Locate the cell with the specified text and output its (x, y) center coordinate. 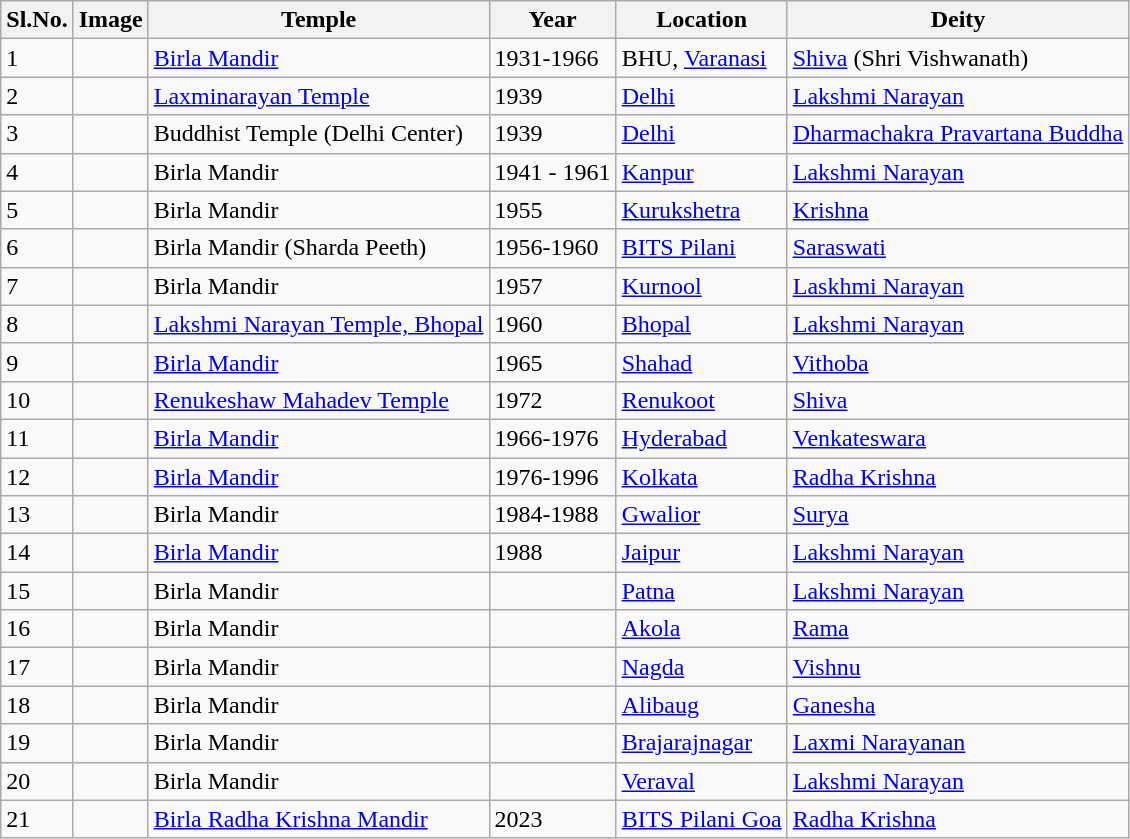
1956-1960 (552, 248)
17 (37, 667)
1 (37, 58)
9 (37, 362)
Vishnu (958, 667)
Saraswati (958, 248)
BHU, Varanasi (702, 58)
14 (37, 553)
Shiva (958, 400)
1988 (552, 553)
1972 (552, 400)
Shiva (Shri Vishwanath) (958, 58)
Birla Radha Krishna Mandir (318, 819)
Image (110, 20)
Gwalior (702, 515)
Rama (958, 629)
Brajarajnagar (702, 743)
1976-1996 (552, 477)
16 (37, 629)
15 (37, 591)
Krishna (958, 210)
Sl.No. (37, 20)
Dharmachakra Pravartana Buddha (958, 134)
12 (37, 477)
1931-1966 (552, 58)
Veraval (702, 781)
Laxmi Narayanan (958, 743)
Year (552, 20)
2 (37, 96)
20 (37, 781)
1955 (552, 210)
6 (37, 248)
10 (37, 400)
1984-1988 (552, 515)
13 (37, 515)
Renukeshaw Mahadev Temple (318, 400)
5 (37, 210)
Vithoba (958, 362)
Kolkata (702, 477)
Bhopal (702, 324)
Birla Mandir (Sharda Peeth) (318, 248)
Kurukshetra (702, 210)
4 (37, 172)
18 (37, 705)
Buddhist Temple (Delhi Center) (318, 134)
8 (37, 324)
21 (37, 819)
Venkateswara (958, 438)
Kurnool (702, 286)
Laskhmi Narayan (958, 286)
Deity (958, 20)
Akola (702, 629)
Surya (958, 515)
Patna (702, 591)
Renukoot (702, 400)
Temple (318, 20)
Nagda (702, 667)
Shahad (702, 362)
1941 - 1961 (552, 172)
1957 (552, 286)
2023 (552, 819)
3 (37, 134)
Laxminarayan Temple (318, 96)
Location (702, 20)
Kanpur (702, 172)
Hyderabad (702, 438)
Alibaug (702, 705)
19 (37, 743)
BITS Pilani (702, 248)
7 (37, 286)
1960 (552, 324)
BITS Pilani Goa (702, 819)
1966-1976 (552, 438)
11 (37, 438)
Lakshmi Narayan Temple, Bhopal (318, 324)
1965 (552, 362)
Ganesha (958, 705)
Jaipur (702, 553)
